Return (X, Y) of the center of cell containing provided text 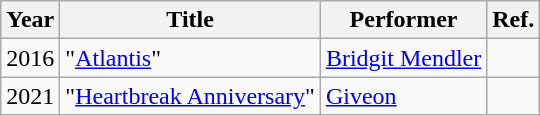
2016 (30, 58)
"Atlantis" (190, 58)
2021 (30, 96)
Giveon (403, 96)
"Heartbreak Anniversary" (190, 96)
Bridgit Mendler (403, 58)
Performer (403, 20)
Ref. (514, 20)
Title (190, 20)
Year (30, 20)
